Detect which cell encompasses the target text, then output its (X, Y) center coordinate. 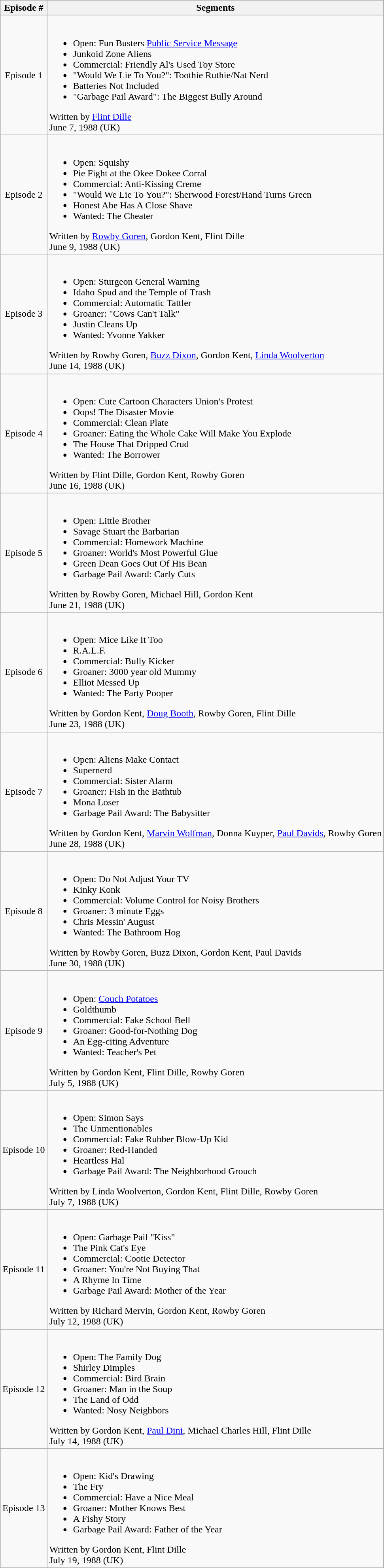
Episode 9 (24, 1030)
Episode 7 (24, 792)
Episode 13 (24, 1508)
Episode 8 (24, 911)
Episode 12 (24, 1389)
Episode 2 (24, 195)
Episode 4 (24, 433)
Segments (215, 8)
Episode 3 (24, 314)
Episode 1 (24, 75)
Episode # (24, 8)
Episode 6 (24, 672)
Episode 11 (24, 1269)
Episode 10 (24, 1150)
Episode 5 (24, 553)
